Search for the cell housing the specified text and yield its (X, Y) center coordinate. 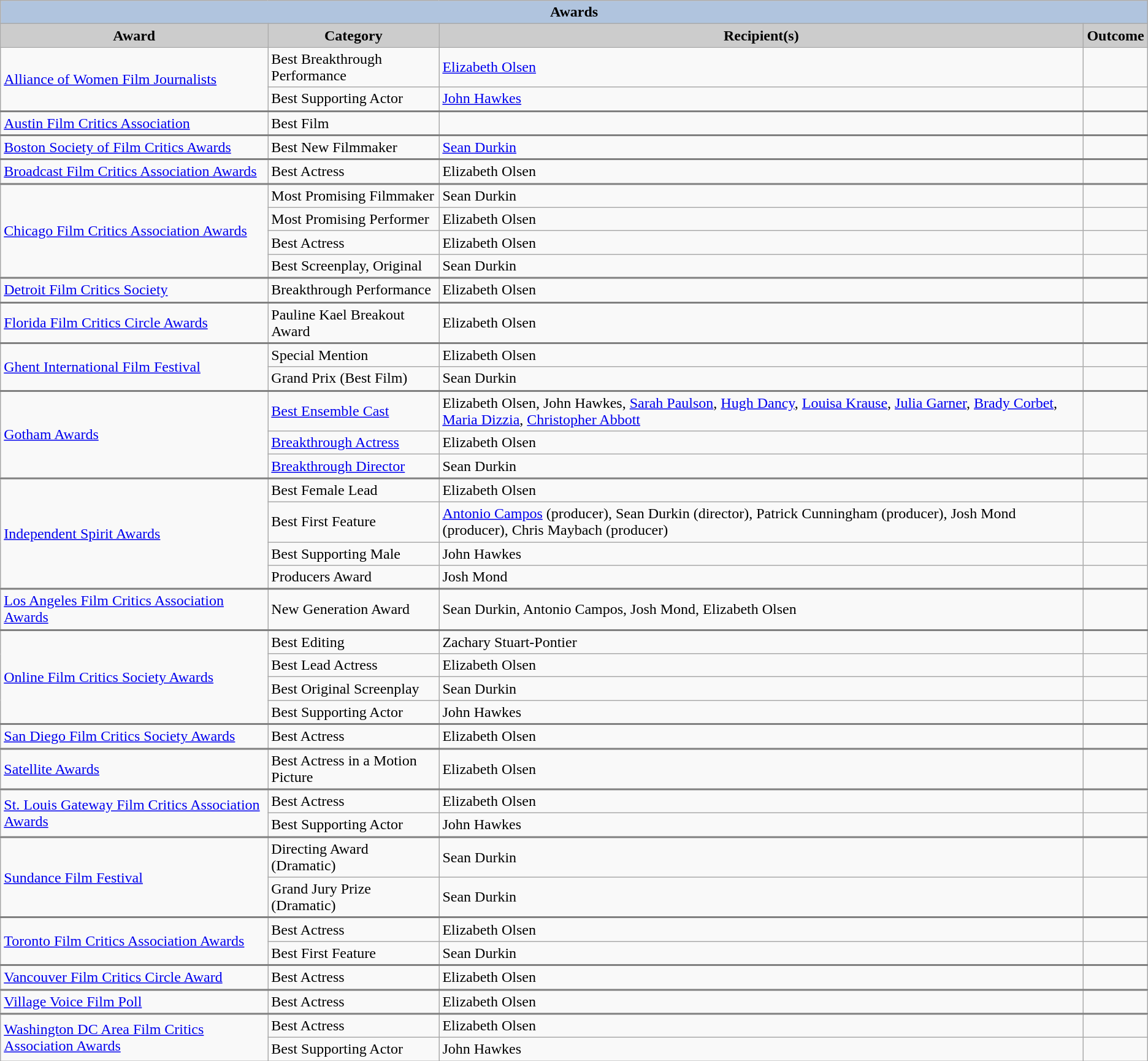
Best Actress in a Motion Picture (353, 769)
Producers Award (353, 578)
Chicago Film Critics Association Awards (134, 231)
Best Editing (353, 642)
Best Original Screenplay (353, 689)
Special Mention (353, 354)
Best Female Lead (353, 491)
New Generation Award (353, 610)
St. Louis Gateway Film Critics Association Awards (134, 813)
Ghent International Film Festival (134, 367)
Breakthrough Performance (353, 290)
Best Screenplay, Original (353, 266)
Best Breakthrough Performance (353, 67)
Toronto Film Critics Association Awards (134, 941)
Best Supporting Male (353, 554)
Breakthrough Actress (353, 443)
Award (134, 36)
Josh Mond (762, 578)
Independent Spirit Awards (134, 534)
Elizabeth Olsen, John Hawkes, Sarah Paulson, Hugh Dancy, Louisa Krause, Julia Garner, Brady Corbet, Maria Dizzia, Christopher Abbott (762, 411)
Category (353, 36)
Vancouver Film Critics Circle Award (134, 978)
Antonio Campos (producer), Sean Durkin (director), Patrick Cunningham (producer), Josh Mond (producer), Chris Maybach (producer) (762, 521)
Zachary Stuart-Pontier (762, 642)
Los Angeles Film Critics Association Awards (134, 610)
Recipient(s) (762, 36)
Online Film Critics Society Awards (134, 677)
Sundance Film Festival (134, 877)
Washington DC Area Film Critics Association Awards (134, 1038)
Satellite Awards (134, 769)
Grand Prix (Best Film) (353, 379)
Village Voice Film Poll (134, 1002)
Alliance of Women Film Journalists (134, 79)
Grand Jury Prize (Dramatic) (353, 897)
Boston Society of Film Critics Awards (134, 147)
Broadcast Film Critics Association Awards (134, 172)
Detroit Film Critics Society (134, 290)
Most Promising Performer (353, 219)
Best Ensemble Cast (353, 411)
Breakthrough Director (353, 466)
Outcome (1115, 36)
Austin Film Critics Association (134, 123)
Gotham Awards (134, 434)
San Diego Film Critics Society Awards (134, 737)
Best New Filmmaker (353, 147)
Florida Film Critics Circle Awards (134, 323)
Directing Award (Dramatic) (353, 857)
Most Promising Filmmaker (353, 195)
Best Lead Actress (353, 665)
Sean Durkin, Antonio Campos, Josh Mond, Elizabeth Olsen (762, 610)
Best Film (353, 123)
Pauline Kael Breakout Award (353, 323)
Awards (574, 12)
